Output the (X, Y) coordinate of the center of the cell containing the given text.  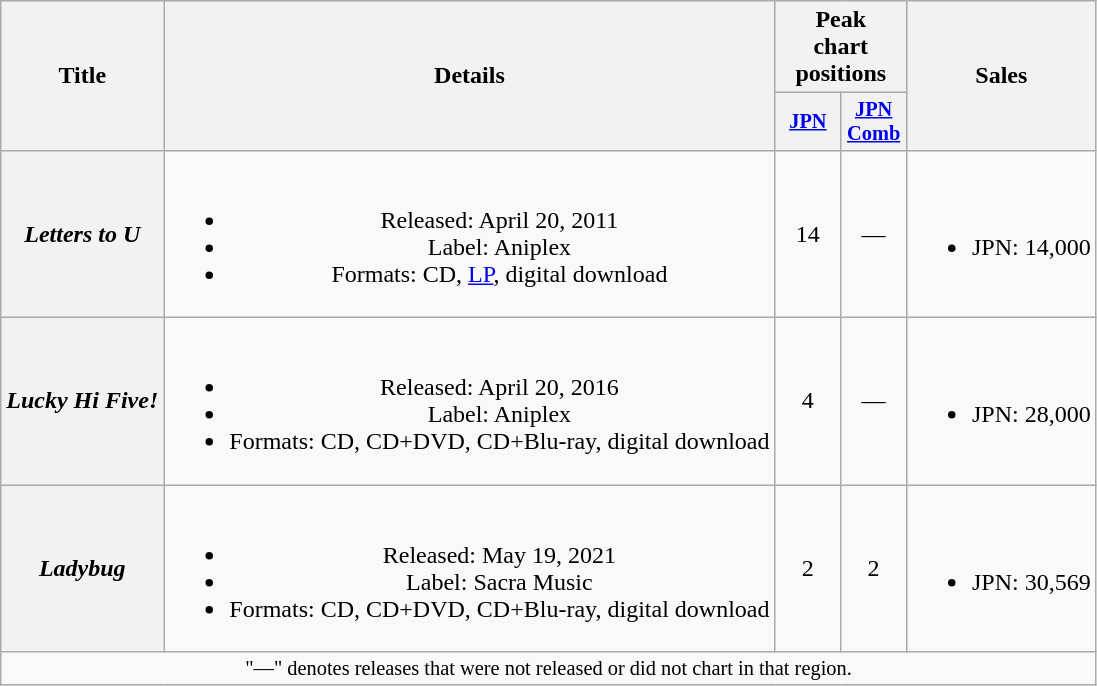
JPN: 14,000 (1001, 234)
Letters to U (82, 234)
Peakchartpositions (840, 47)
14 (808, 234)
Lucky Hi Five! (82, 402)
JPN: 28,000 (1001, 402)
JPNComb (874, 122)
"—" denotes releases that were not released or did not chart in that region. (548, 669)
Released: April 20, 2016 Label: AniplexFormats: CD, CD+DVD, CD+Blu-ray, digital download (470, 402)
JPN (808, 122)
JPN: 30,569 (1001, 568)
Details (470, 76)
Released: April 20, 2011 Label: AniplexFormats: CD, LP, digital download (470, 234)
Title (82, 76)
Released: May 19, 2021 Label: Sacra MusicFormats: CD, CD+DVD, CD+Blu-ray, digital download (470, 568)
Sales (1001, 76)
Ladybug (82, 568)
4 (808, 402)
